Return (x, y) of the center of cell containing provided text 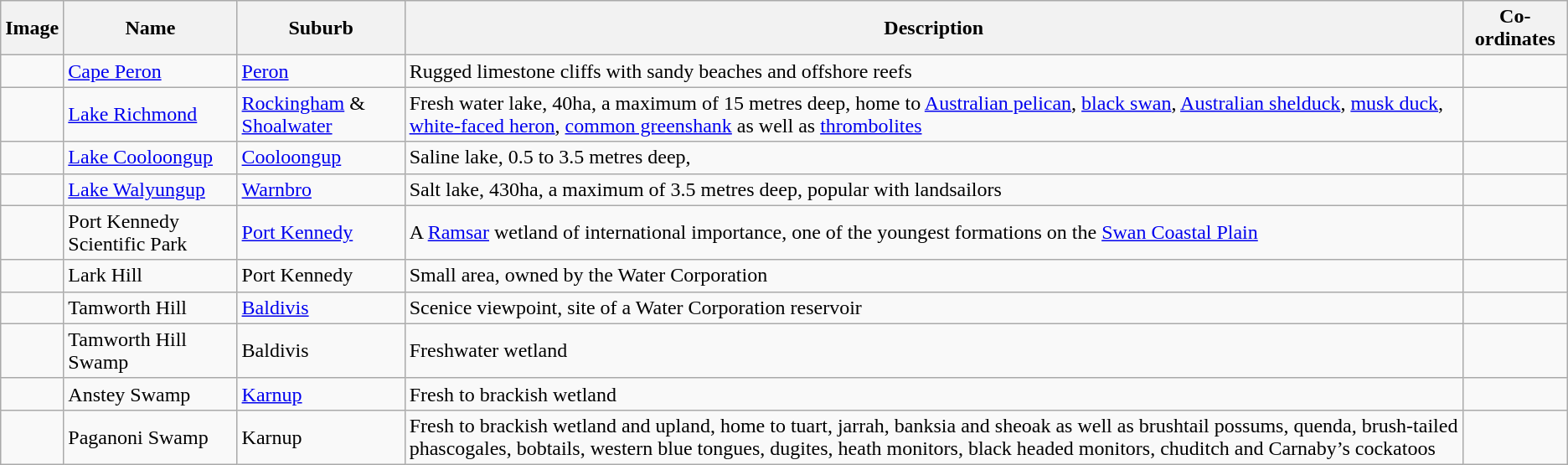
Rugged limestone cliffs with sandy beaches and offshore reefs (933, 71)
Cape Peron (151, 71)
Freshwater wetland (933, 350)
Lake Richmond (151, 114)
Lake Walyungup (151, 189)
Saline lake, 0.5 to 3.5 metres deep, (933, 158)
Tamworth Hill (151, 307)
Salt lake, 430ha, a maximum of 3.5 metres deep, popular with landsailors (933, 189)
Small area, owned by the Water Corporation (933, 276)
Peron (321, 71)
Warnbro (321, 189)
A Ramsar wetland of international importance, one of the youngest formations on the Swan Coastal Plain (933, 233)
Cooloongup (321, 158)
Description (933, 28)
Anstey Swamp (151, 394)
Suburb (321, 28)
Co-ordinates (1514, 28)
Lark Hill (151, 276)
Lake Cooloongup (151, 158)
Scenice viewpoint, site of a Water Corporation reservoir (933, 307)
Image (32, 28)
Name (151, 28)
Rockingham & Shoalwater (321, 114)
Port Kennedy Scientific Park (151, 233)
Fresh to brackish wetland (933, 394)
Tamworth Hill Swamp (151, 350)
Paganoni Swamp (151, 437)
